Locate the cell with the specified text and output its (x, y) center coordinate. 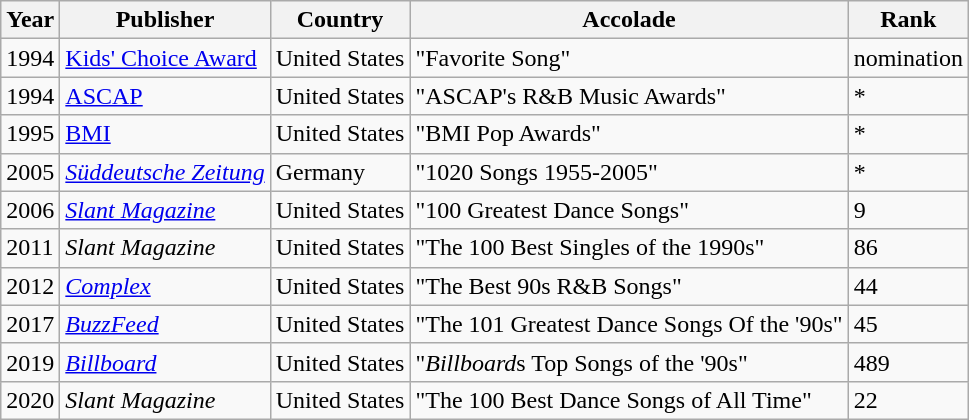
"Favorite Song" (629, 58)
2012 (30, 286)
1995 (30, 134)
86 (908, 248)
"The Best 90s R&B Songs" (629, 286)
Publisher (165, 20)
"1020 Songs 1955-2005" (629, 172)
Kids' Choice Award (165, 58)
2005 (30, 172)
ASCAP (165, 96)
"BMI Pop Awards" (629, 134)
"The 100 Best Dance Songs of All Time" (629, 400)
"Billboards Top Songs of the '90s" (629, 362)
Country (340, 20)
BMI (165, 134)
44 (908, 286)
489 (908, 362)
"The 100 Best Singles of the 1990s" (629, 248)
Complex (165, 286)
2011 (30, 248)
2019 (30, 362)
Süddeutsche Zeitung (165, 172)
Germany (340, 172)
Year (30, 20)
Billboard (165, 362)
"100 Greatest Dance Songs" (629, 210)
Rank (908, 20)
45 (908, 324)
2017 (30, 324)
22 (908, 400)
nomination (908, 58)
"ASCAP's R&B Music Awards" (629, 96)
2006 (30, 210)
"The 101 Greatest Dance Songs Of the '90s" (629, 324)
Accolade (629, 20)
2020 (30, 400)
9 (908, 210)
BuzzFeed (165, 324)
